Locate the cell with the specified text and output its [X, Y] center coordinate. 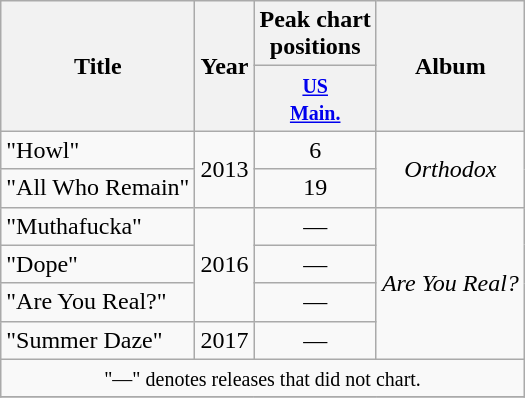
Album [450, 66]
"Howl" [98, 150]
"Dope" [98, 264]
USMain. [315, 98]
2017 [224, 340]
19 [315, 188]
"Are You Real?" [98, 302]
2013 [224, 169]
Orthodox [450, 169]
Are You Real? [450, 283]
2016 [224, 264]
"Summer Daze" [98, 340]
6 [315, 150]
Peak chartpositions [315, 34]
Title [98, 66]
"Muthafucka" [98, 226]
Year [224, 66]
"—" denotes releases that did not chart. [263, 378]
"All Who Remain" [98, 188]
